Extract the (x, y) coordinate from the center of the cell holding the provided text.  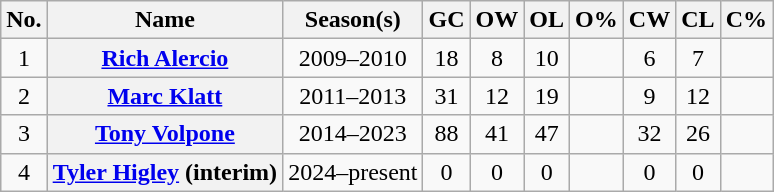
4 (24, 172)
31 (446, 96)
47 (547, 134)
3 (24, 134)
Name (164, 20)
Tyler Higley (interim) (164, 172)
41 (497, 134)
2024–present (353, 172)
C% (746, 20)
19 (547, 96)
32 (649, 134)
10 (547, 58)
6 (649, 58)
OL (547, 20)
2 (24, 96)
2011–2013 (353, 96)
GC (446, 20)
CW (649, 20)
Rich Alercio (164, 58)
O% (597, 20)
1 (24, 58)
Tony Volpone (164, 134)
8 (497, 58)
2014–2023 (353, 134)
7 (698, 58)
OW (497, 20)
9 (649, 96)
18 (446, 58)
Marc Klatt (164, 96)
26 (698, 134)
No. (24, 20)
CL (698, 20)
Season(s) (353, 20)
88 (446, 134)
2009–2010 (353, 58)
